Search for the cell housing the specified text and yield its (X, Y) center coordinate. 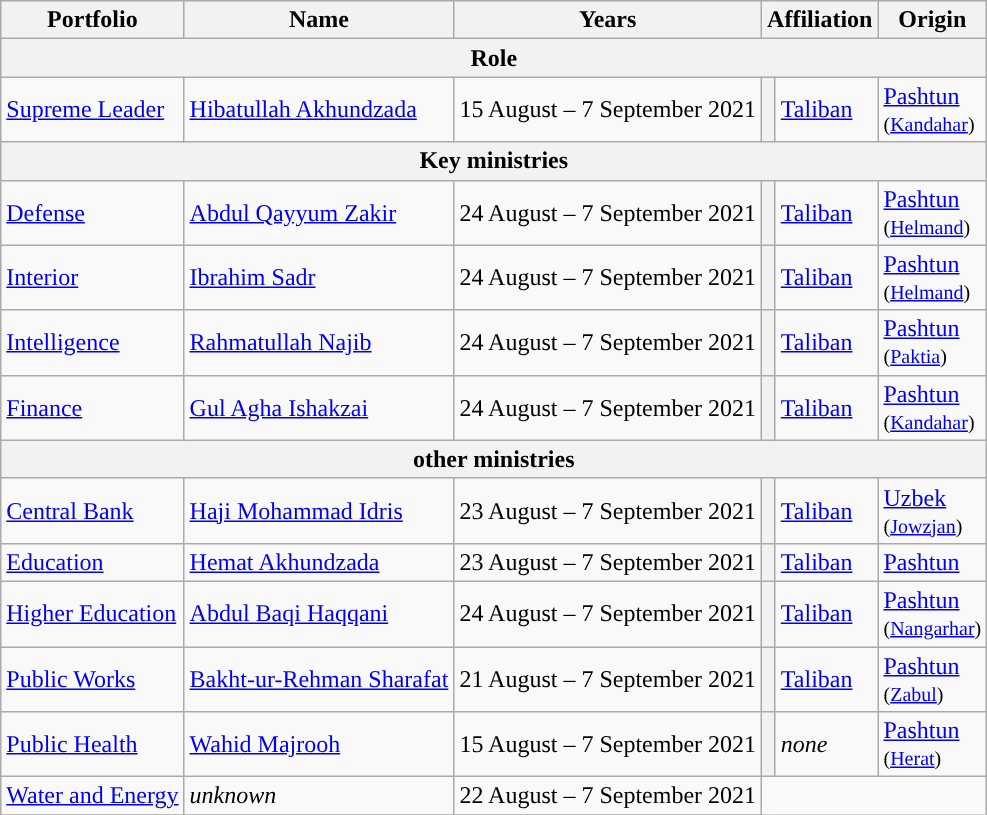
Wahid Majrooh (319, 744)
other ministries (494, 459)
Years (608, 20)
Higher Education (92, 614)
Abdul Qayyum Zakir (319, 212)
Gul Agha Ishakzai (319, 408)
Pashtun(Herat) (932, 744)
Origin (932, 20)
Defense (92, 212)
22 August – 7 September 2021 (608, 796)
Intelligence (92, 342)
Central Bank (92, 510)
21 August – 7 September 2021 (608, 678)
Portfolio (92, 20)
Rahmatullah Najib (319, 342)
Pashtun (932, 562)
Haji Mohammad Idris (319, 510)
Key ministries (494, 161)
Role (494, 58)
Public Works (92, 678)
Public Health (92, 744)
Uzbek(Jowzjan) (932, 510)
Pashtun(Zabul) (932, 678)
Name (319, 20)
none (826, 744)
Abdul Baqi Haqqani (319, 614)
Pashtun(Paktia) (932, 342)
Finance (92, 408)
Ibrahim Sadr (319, 278)
Bakht-ur-Rehman Sharafat (319, 678)
Education (92, 562)
unknown (319, 796)
Hibatullah Akhundzada (319, 110)
Interior (92, 278)
Hemat Akhundzada (319, 562)
Water and Energy (92, 796)
Pashtun(Nangarhar) (932, 614)
Affiliation (820, 20)
Supreme Leader (92, 110)
